Extract the (x, y) coordinate from the center of the cell holding the provided text.  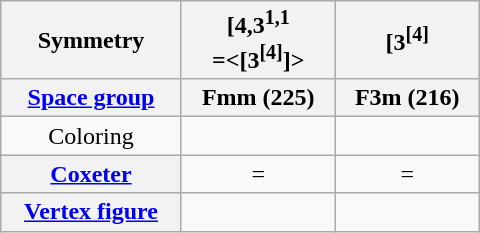
Coloring (91, 136)
Coxeter (91, 174)
F3m (216) (407, 98)
[4,31,1=<[3[4]]> (258, 40)
Vertex figure (91, 212)
Space group (91, 98)
Symmetry (91, 40)
[3[4] (407, 40)
Fmm (225) (258, 98)
